Provide the (X, Y) coordinate of the cell's center where the given text is located.  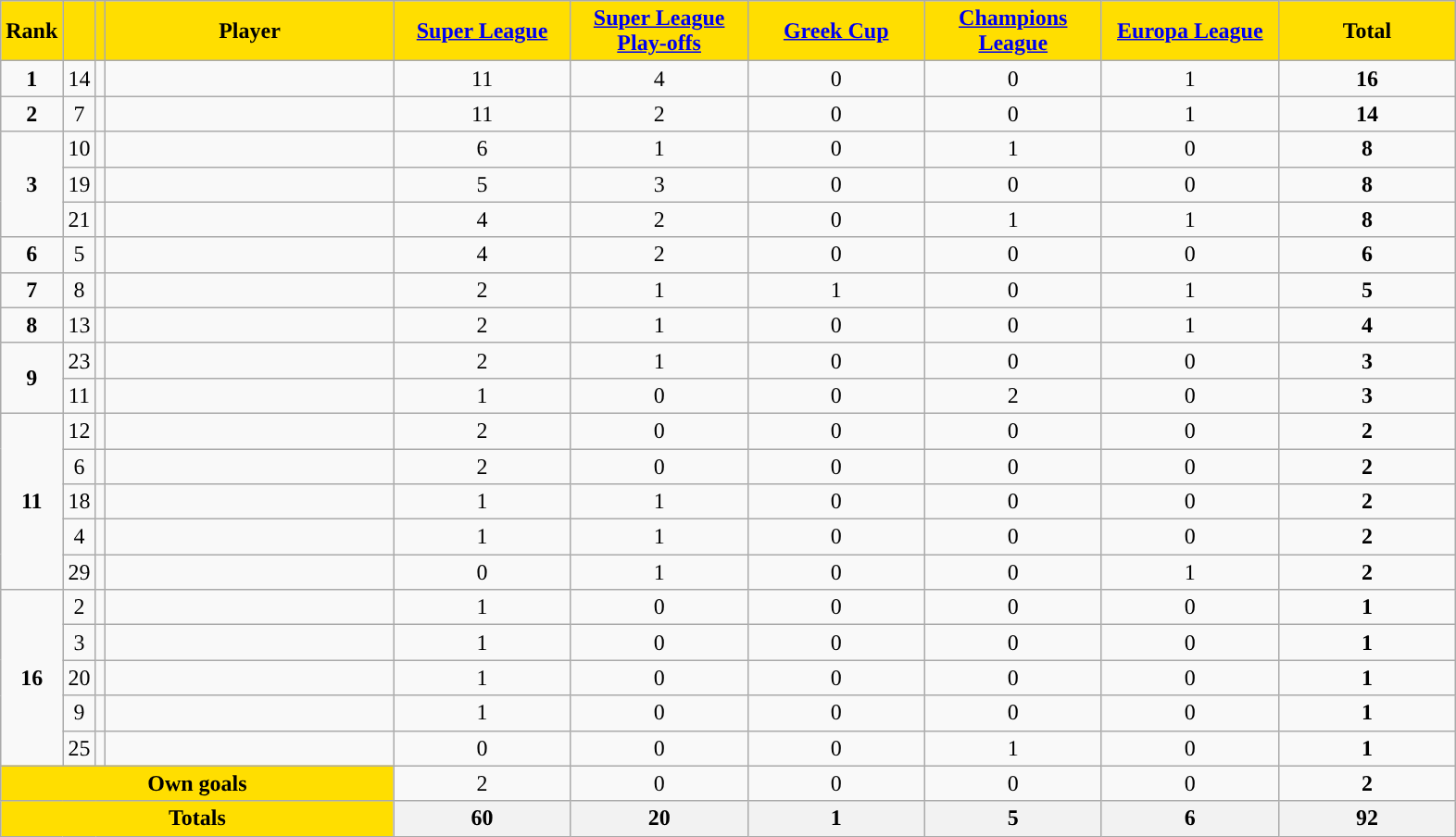
29 (80, 572)
Super League Play-offs (659, 31)
Totals (197, 818)
60 (482, 818)
Champions League (1013, 31)
Super League (482, 31)
Greek Cup (835, 31)
Own goals (197, 783)
Player (250, 31)
92 (1367, 818)
19 (80, 184)
12 (80, 431)
21 (80, 219)
Rank (31, 31)
23 (80, 360)
10 (80, 149)
Total (1367, 31)
25 (80, 748)
Europa League (1189, 31)
13 (80, 325)
18 (80, 502)
